Scan for the cell matching the given text and deliver its (X, Y) coordinate at center. 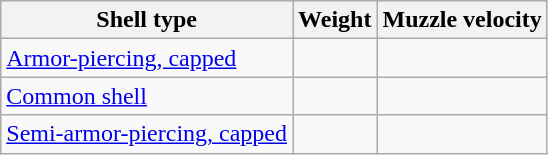
Weight (335, 20)
Semi-armor-piercing, capped (147, 134)
Shell type (147, 20)
Muzzle velocity (462, 20)
Common shell (147, 96)
Armor-piercing, capped (147, 58)
